From the cell containing the given text, extract its center point as [X, Y] coordinate. 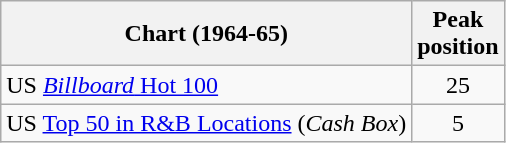
Chart (1964-65) [206, 34]
25 [458, 85]
US Top 50 in R&B Locations (Cash Box) [206, 123]
5 [458, 123]
Peakposition [458, 34]
US Billboard Hot 100 [206, 85]
